Search for the cell housing the specified text and yield its [X, Y] center coordinate. 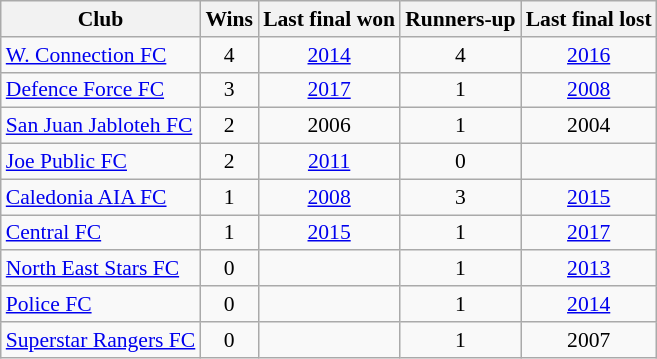
2007 [589, 340]
2016 [589, 55]
San Juan Jabloteh FC [101, 126]
Central FC [101, 233]
2013 [589, 269]
Joe Public FC [101, 162]
Runners-up [460, 19]
Last final lost [589, 19]
2011 [329, 162]
Club [101, 19]
W. Connection FC [101, 55]
North East Stars FC [101, 269]
Police FC [101, 304]
Superstar Rangers FC [101, 340]
Caledonia AIA FC [101, 197]
Last final won [329, 19]
2006 [329, 126]
Wins [229, 19]
2004 [589, 126]
Defence Force FC [101, 90]
